Return [X, Y] of the center of cell containing provided text 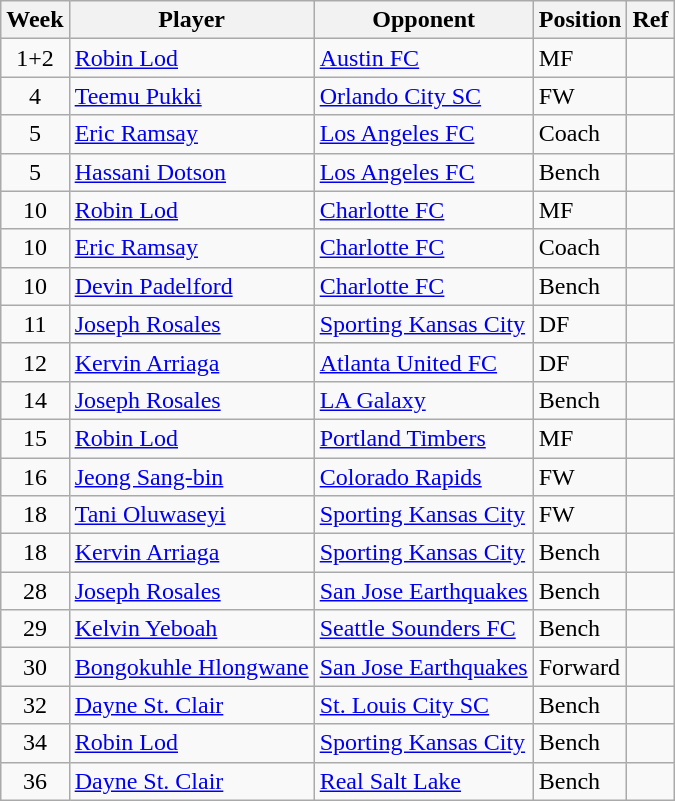
Kelvin Yeboah [192, 629]
36 [35, 781]
Player [192, 20]
Tani Oluwaseyi [192, 515]
4 [35, 96]
15 [35, 438]
Teemu Pukki [192, 96]
Colorado Rapids [424, 477]
30 [35, 667]
Orlando City SC [424, 96]
LA Galaxy [424, 400]
Forward [580, 667]
Hassani Dotson [192, 172]
Position [580, 20]
16 [35, 477]
St. Louis City SC [424, 705]
Jeong Sang-bin [192, 477]
29 [35, 629]
14 [35, 400]
12 [35, 362]
Ref [650, 20]
11 [35, 324]
Bongokuhle Hlongwane [192, 667]
34 [35, 743]
Devin Padelford [192, 286]
1+2 [35, 58]
28 [35, 591]
Week [35, 20]
Seattle Sounders FC [424, 629]
32 [35, 705]
Real Salt Lake [424, 781]
Atlanta United FC [424, 362]
Portland Timbers [424, 438]
Opponent [424, 20]
Austin FC [424, 58]
